From the cell containing the given text, extract its center point as [x, y] coordinate. 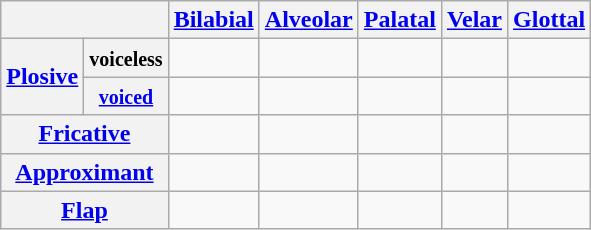
Palatal [400, 20]
Alveolar [308, 20]
voiceless [126, 58]
Plosive [42, 77]
Approximant [84, 172]
Bilabial [214, 20]
Fricative [84, 134]
Flap [84, 210]
Velar [474, 20]
voiced [126, 96]
Glottal [550, 20]
